Pinpoint the cell where the given text exists, returning its (x, y) midpoint coordinate. 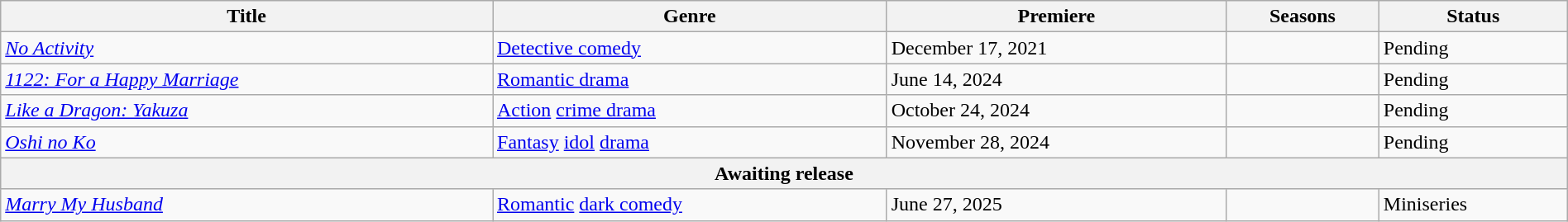
No Activity (246, 48)
October 24, 2024 (1056, 111)
Like a Dragon: Yakuza (246, 111)
Action crime drama (690, 111)
June 14, 2024 (1056, 79)
Detective comedy (690, 48)
Status (1473, 17)
Marry My Husband (246, 205)
Awaiting release (784, 173)
June 27, 2025 (1056, 205)
Fantasy idol drama (690, 142)
1122: For a Happy Marriage (246, 79)
Premiere (1056, 17)
Oshi no Ko (246, 142)
Romantic drama (690, 79)
November 28, 2024 (1056, 142)
Title (246, 17)
Miniseries (1473, 205)
Seasons (1303, 17)
Romantic dark comedy (690, 205)
Genre (690, 17)
December 17, 2021 (1056, 48)
